Extract the [X, Y] coordinate from the center of the cell holding the provided text.  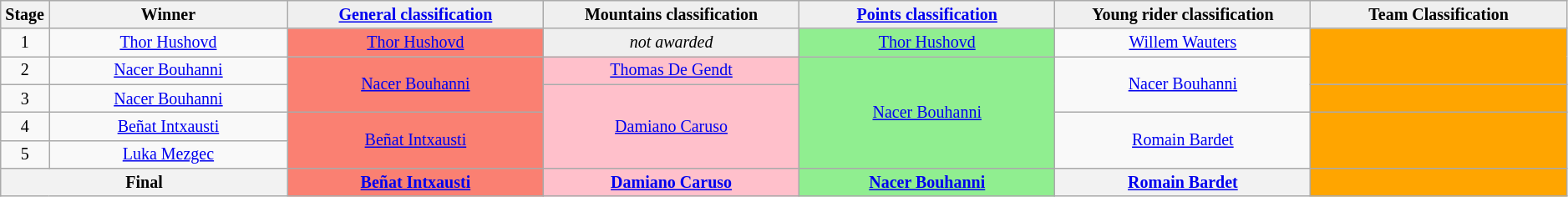
Willem Wauters [1183, 43]
1 [25, 43]
General classification [415, 15]
2 [25, 70]
Final [145, 182]
Stage [25, 15]
Young rider classification [1183, 15]
4 [25, 127]
5 [25, 154]
Mountains classification [671, 15]
Points classification [927, 15]
3 [25, 98]
Winner [169, 15]
Team Classification [1439, 15]
not awarded [671, 43]
Thomas De Gendt [671, 70]
Luka Mezgec [169, 154]
